Output the [x, y] coordinate of the center of the cell containing the given text.  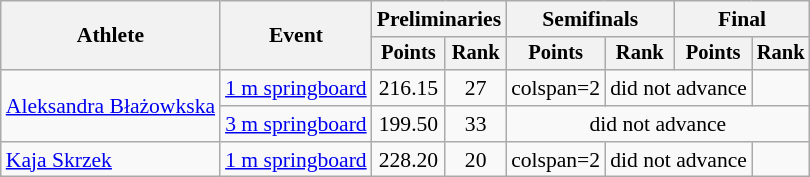
1 m springboard [296, 88]
Semifinals [590, 19]
colspan=2 [556, 88]
Athlete [110, 36]
216.15 [409, 88]
27 [476, 88]
Preliminaries [439, 19]
199.50 [409, 124]
Event [296, 36]
Final [742, 19]
Aleksandra Błażowkska [110, 106]
3 m springboard [296, 124]
33 [476, 124]
